Extract the [x, y] coordinate from the center of the cell holding the provided text.  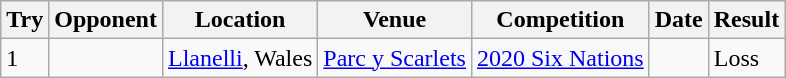
Competition [560, 20]
Location [240, 20]
Venue [395, 20]
1 [25, 58]
Try [25, 20]
Loss [746, 58]
Date [678, 20]
Llanelli, Wales [240, 58]
Opponent [106, 20]
Parc y Scarlets [395, 58]
Result [746, 20]
2020 Six Nations [560, 58]
